Provide the (x, y) coordinate of the cell's center where the given text is located.  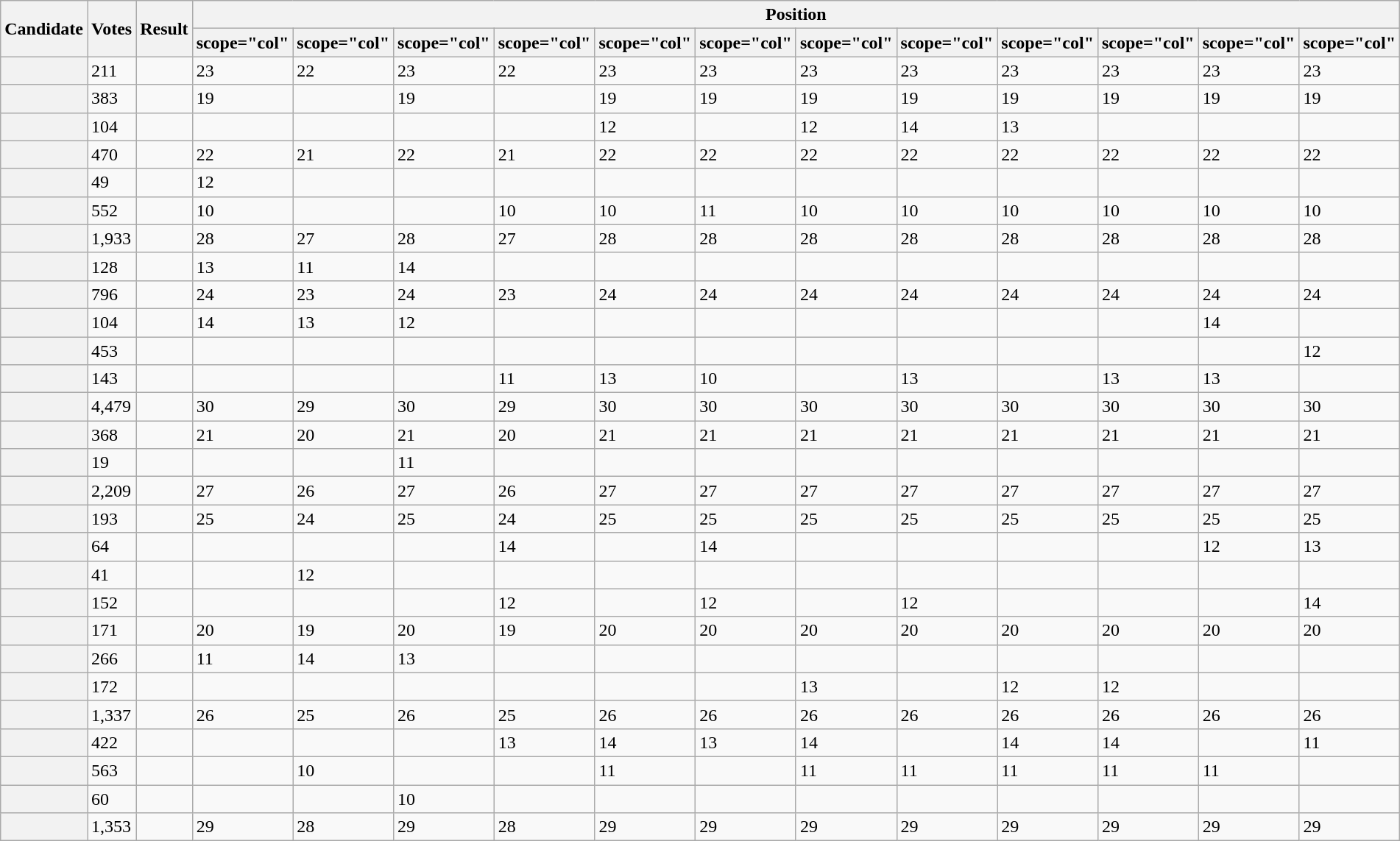
Result (164, 29)
49 (111, 182)
1,337 (111, 714)
796 (111, 294)
Position (796, 15)
143 (111, 379)
171 (111, 631)
193 (111, 519)
453 (111, 351)
552 (111, 210)
60 (111, 798)
383 (111, 99)
470 (111, 155)
152 (111, 603)
266 (111, 659)
368 (111, 435)
128 (111, 266)
2,209 (111, 491)
Candidate (44, 29)
4,479 (111, 407)
64 (111, 547)
172 (111, 686)
563 (111, 770)
211 (111, 71)
41 (111, 575)
422 (111, 742)
1,353 (111, 827)
1,933 (111, 238)
Votes (111, 29)
